For the text-containing cell, return its midpoint in [x, y] coordinate format. 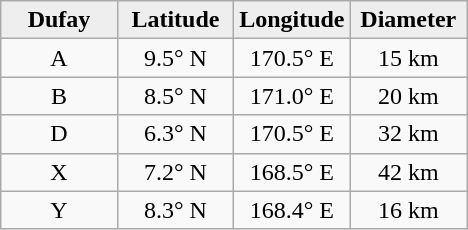
168.5° E [292, 172]
8.3° N [175, 210]
15 km [408, 58]
A [59, 58]
8.5° N [175, 96]
Diameter [408, 20]
7.2° N [175, 172]
B [59, 96]
D [59, 134]
20 km [408, 96]
9.5° N [175, 58]
32 km [408, 134]
171.0° E [292, 96]
42 km [408, 172]
X [59, 172]
168.4° E [292, 210]
6.3° N [175, 134]
Dufay [59, 20]
Latitude [175, 20]
Longitude [292, 20]
Y [59, 210]
16 km [408, 210]
